Identify which cell holds the provided text, then report its [X, Y] central coordinate. 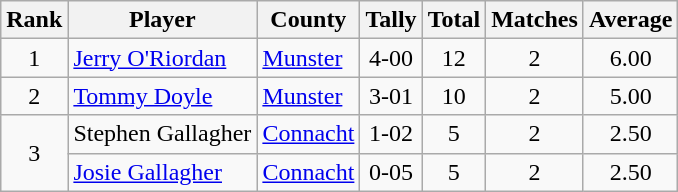
6.00 [630, 58]
Player [162, 20]
5.00 [630, 96]
Stephen Gallagher [162, 134]
Total [454, 20]
3-01 [391, 96]
Rank [34, 20]
Average [630, 20]
Tommy Doyle [162, 96]
Josie Gallagher [162, 172]
0-05 [391, 172]
1-02 [391, 134]
10 [454, 96]
Jerry O'Riordan [162, 58]
3 [34, 153]
4-00 [391, 58]
1 [34, 58]
Matches [535, 20]
12 [454, 58]
County [308, 20]
Tally [391, 20]
